Output the (X, Y) coordinate of the center of the cell containing the given text.  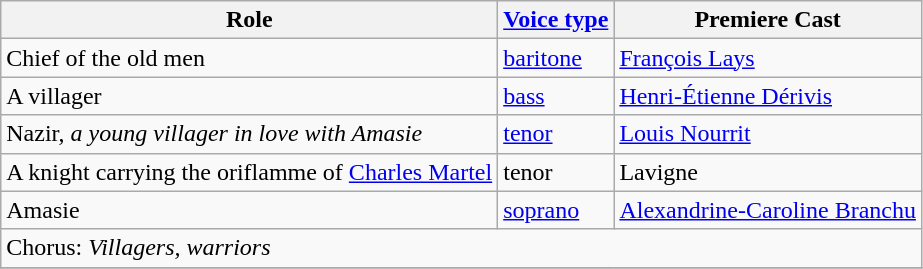
Role (250, 20)
soprano (556, 210)
A knight carrying the oriflamme of Charles Martel (250, 172)
A villager (250, 96)
bass (556, 96)
Amasie (250, 210)
Alexandrine-Caroline Branchu (768, 210)
François Lays (768, 58)
Henri-Étienne Dérivis (768, 96)
Chorus: Villagers, warriors (462, 248)
Nazir, a young villager in love with Amasie (250, 134)
Chief of the old men (250, 58)
Premiere Cast (768, 20)
baritone (556, 58)
Voice type (556, 20)
Lavigne (768, 172)
Louis Nourrit (768, 134)
